Scan for the cell matching the given text and deliver its [X, Y] coordinate at center. 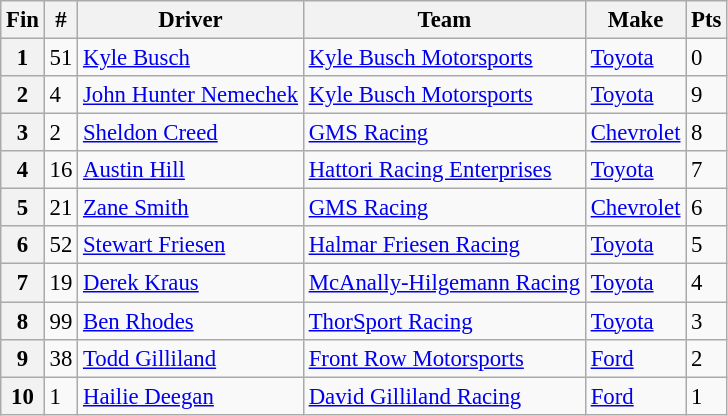
# [60, 20]
51 [60, 58]
0 [706, 58]
52 [60, 245]
McAnally-Hilgemann Racing [444, 283]
Front Row Motorsports [444, 358]
38 [60, 358]
Team [444, 20]
Sheldon Creed [191, 133]
ThorSport Racing [444, 321]
John Hunter Nemechek [191, 95]
Stewart Friesen [191, 245]
16 [60, 170]
Ben Rhodes [191, 321]
Pts [706, 20]
10 [23, 396]
Kyle Busch [191, 58]
Hattori Racing Enterprises [444, 170]
Hailie Deegan [191, 396]
David Gilliland Racing [444, 396]
Todd Gilliland [191, 358]
Fin [23, 20]
19 [60, 283]
Austin Hill [191, 170]
Halmar Friesen Racing [444, 245]
99 [60, 321]
Zane Smith [191, 208]
21 [60, 208]
Driver [191, 20]
Derek Kraus [191, 283]
Make [635, 20]
